Output the [X, Y] coordinate of the center of the cell containing the given text.  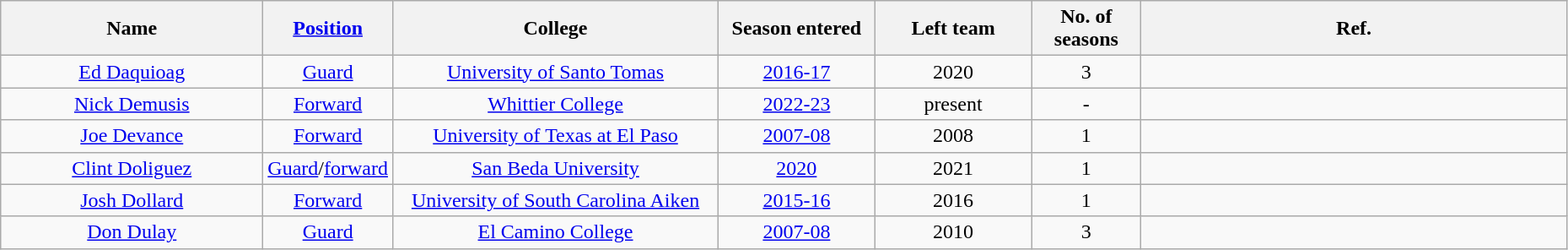
2015-16 [797, 200]
University of Texas at El Paso [555, 136]
Josh Dollard [132, 200]
Don Dulay [132, 232]
- [1086, 104]
San Beda University [555, 168]
Nick Demusis [132, 104]
University of Santo Tomas [555, 72]
present [953, 104]
El Camino College [555, 232]
Name [132, 29]
Clint Doliguez [132, 168]
Whittier College [555, 104]
2016 [953, 200]
2008 [953, 136]
No. of seasons [1086, 29]
Ed Daquioag [132, 72]
Guard/forward [328, 168]
2010 [953, 232]
University of South Carolina Aiken [555, 200]
2021 [953, 168]
Joe Devance [132, 136]
2022-23 [797, 104]
Position [328, 29]
College [555, 29]
2016-17 [797, 72]
Ref. [1355, 29]
Left team [953, 29]
Season entered [797, 29]
